Determine the [x, y] coordinate at the center of the cell enclosing the given text.  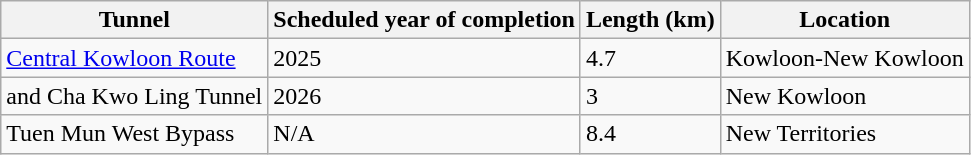
New Kowloon [844, 96]
2025 [424, 58]
Length (km) [650, 20]
New Territories [844, 134]
Scheduled year of completion [424, 20]
Tuen Mun West Bypass [134, 134]
Tunnel [134, 20]
and Cha Kwo Ling Tunnel [134, 96]
4.7 [650, 58]
8.4 [650, 134]
2026 [424, 96]
Central Kowloon Route [134, 58]
Kowloon-New Kowloon [844, 58]
3 [650, 96]
N/A [424, 134]
Location [844, 20]
